Pinpoint the cell where the given text exists, returning its [X, Y] midpoint coordinate. 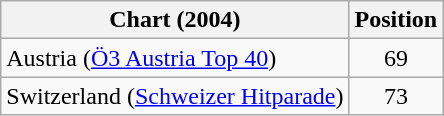
Position [396, 20]
Chart (2004) [175, 20]
69 [396, 58]
73 [396, 96]
Austria (Ö3 Austria Top 40) [175, 58]
Switzerland (Schweizer Hitparade) [175, 96]
